Determine the (x, y) coordinate at the center of the cell enclosing the given text.  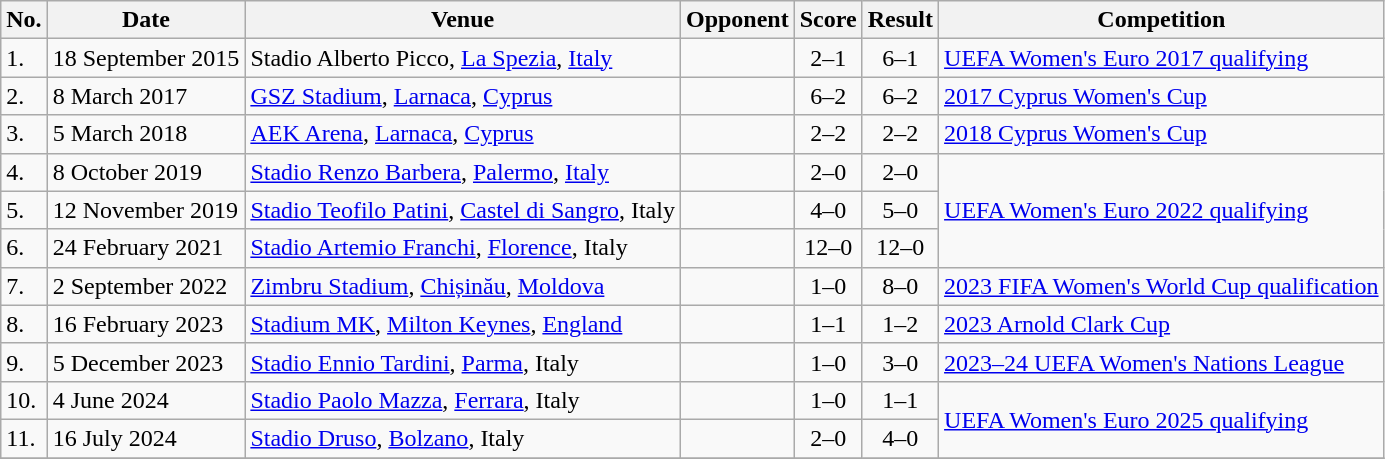
12 November 2019 (146, 210)
Stadium MK, Milton Keynes, England (463, 324)
4. (24, 172)
AEK Arena, Larnaca, Cyprus (463, 134)
4 June 2024 (146, 400)
GSZ Stadium, Larnaca, Cyprus (463, 96)
2023 Arnold Clark Cup (1162, 324)
Zimbru Stadium, Chișinău, Moldova (463, 286)
10. (24, 400)
6. (24, 248)
2. (24, 96)
Score (828, 20)
1. (24, 58)
Stadio Renzo Barbera, Palermo, Italy (463, 172)
18 September 2015 (146, 58)
2017 Cyprus Women's Cup (1162, 96)
5 March 2018 (146, 134)
2023–24 UEFA Women's Nations League (1162, 362)
2–1 (828, 58)
Competition (1162, 20)
3–0 (900, 362)
8. (24, 324)
24 February 2021 (146, 248)
2 September 2022 (146, 286)
UEFA Women's Euro 2017 qualifying (1162, 58)
6–1 (900, 58)
8 March 2017 (146, 96)
Stadio Alberto Picco, La Spezia, Italy (463, 58)
16 July 2024 (146, 438)
5. (24, 210)
Stadio Ennio Tardini, Parma, Italy (463, 362)
Venue (463, 20)
16 February 2023 (146, 324)
UEFA Women's Euro 2022 qualifying (1162, 210)
11. (24, 438)
5 December 2023 (146, 362)
8–0 (900, 286)
Result (900, 20)
Stadio Teofilo Patini, Castel di Sangro, Italy (463, 210)
8 October 2019 (146, 172)
Stadio Artemio Franchi, Florence, Italy (463, 248)
UEFA Women's Euro 2025 qualifying (1162, 419)
Stadio Paolo Mazza, Ferrara, Italy (463, 400)
5–0 (900, 210)
Date (146, 20)
3. (24, 134)
2023 FIFA Women's World Cup qualification (1162, 286)
Stadio Druso, Bolzano, Italy (463, 438)
Opponent (737, 20)
2018 Cyprus Women's Cup (1162, 134)
1–2 (900, 324)
7. (24, 286)
9. (24, 362)
No. (24, 20)
